For the text-containing cell, return its midpoint in (X, Y) coordinate format. 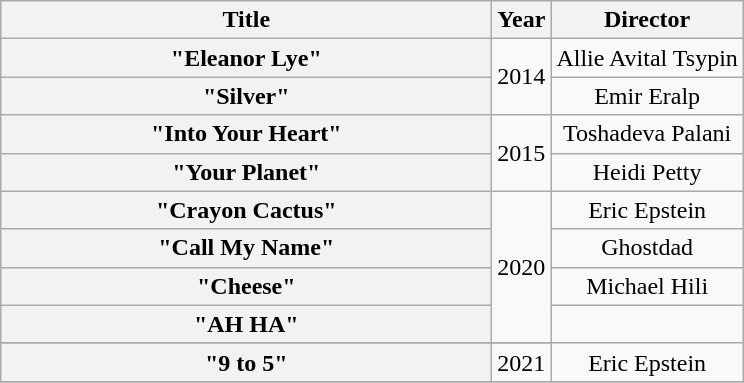
Ghostdad (647, 248)
Emir Eralp (647, 96)
2015 (522, 153)
Toshadeva Palani (647, 134)
Allie Avital Tsypin (647, 58)
Heidi Petty (647, 172)
Michael Hili (647, 286)
2021 (522, 362)
2020 (522, 267)
Year (522, 20)
"Silver" (246, 96)
"Into Your Heart" (246, 134)
"Call My Name" (246, 248)
Director (647, 20)
"Crayon Cactus" (246, 210)
"Cheese" (246, 286)
"9 to 5" (246, 362)
Title (246, 20)
"Eleanor Lye" (246, 58)
2014 (522, 77)
"Your Planet" (246, 172)
"AH HA" (246, 324)
